Identify which cell holds the provided text, then report its [X, Y] central coordinate. 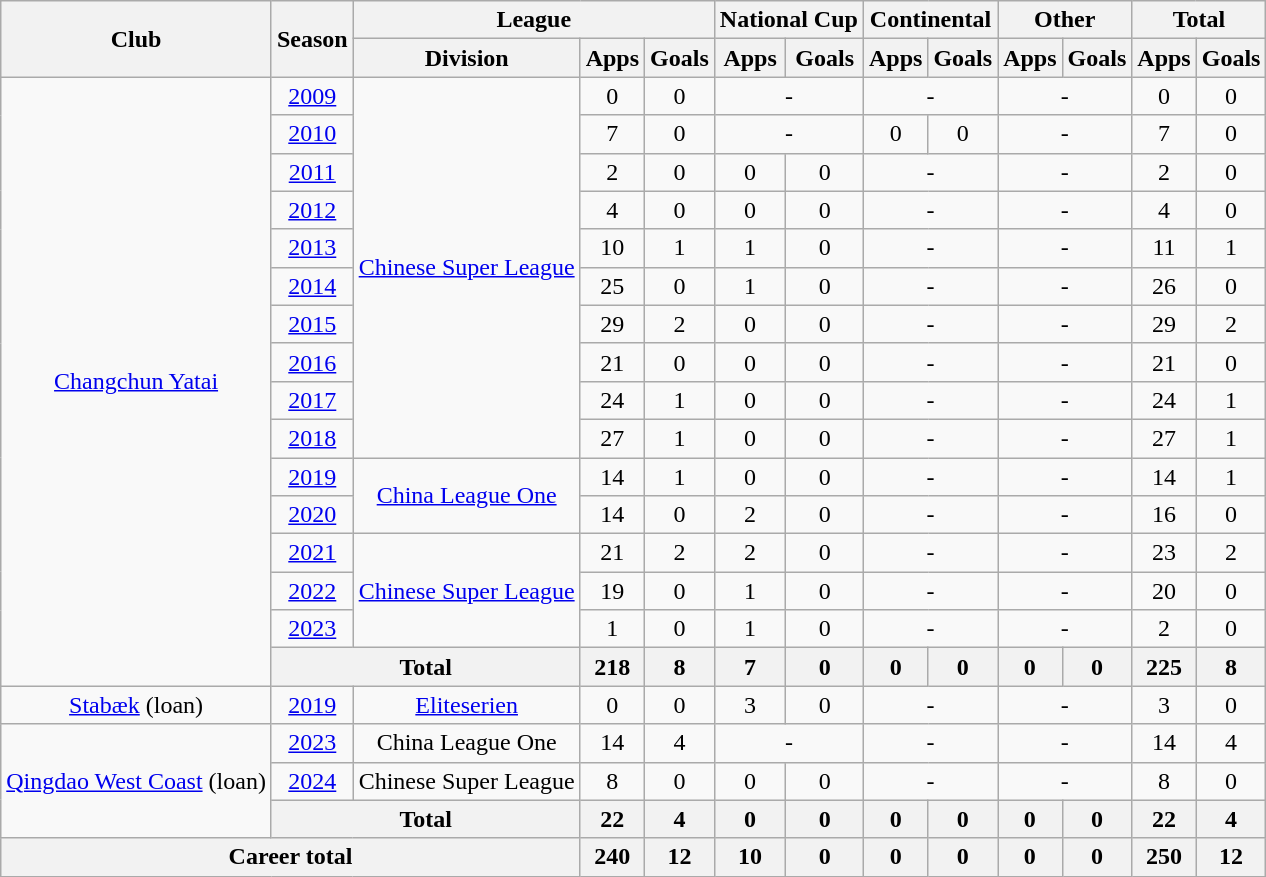
19 [612, 591]
2010 [312, 134]
2015 [312, 324]
Continental [930, 20]
2013 [312, 248]
2011 [312, 172]
240 [612, 857]
23 [1164, 553]
20 [1164, 591]
250 [1164, 857]
2024 [312, 781]
2021 [312, 553]
2012 [312, 210]
League [534, 20]
11 [1164, 248]
2016 [312, 362]
16 [1164, 515]
2022 [312, 591]
National Cup [788, 20]
2018 [312, 438]
2017 [312, 400]
26 [1164, 286]
225 [1164, 667]
Division [466, 58]
2009 [312, 96]
Changchun Yatai [136, 382]
25 [612, 286]
Season [312, 39]
218 [612, 667]
2020 [312, 515]
Club [136, 39]
Stabæk (loan) [136, 705]
2014 [312, 286]
Other [1065, 20]
Qingdao West Coast (loan) [136, 781]
Eliteserien [466, 705]
Career total [290, 857]
